Locate the cell with the specified text and output its (x, y) center coordinate. 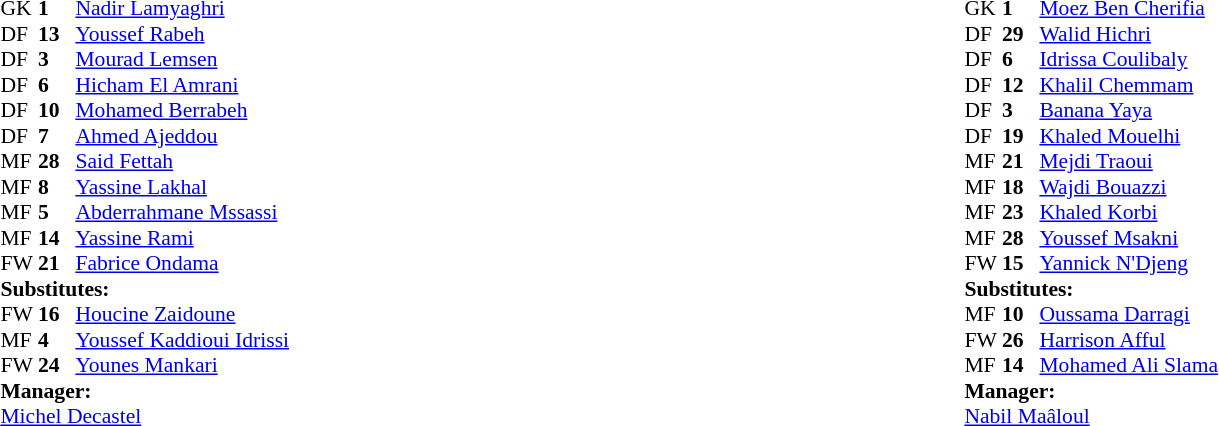
Ahmed Ajeddou (182, 136)
16 (57, 315)
Mohamed Ali Slama (1128, 365)
Youssef Kaddioui Idrissi (182, 340)
5 (57, 213)
Mourad Lemsen (182, 59)
Mejdi Traoui (1128, 161)
Idrissa Coulibaly (1128, 59)
4 (57, 340)
26 (1021, 340)
Wajdi Bouazzi (1128, 187)
Youssef Rabeh (182, 34)
Khalil Chemmam (1128, 85)
Said Fettah (182, 161)
7 (57, 136)
Younes Mankari (182, 365)
Abderrahmane Mssassi (182, 213)
Youssef Msakni (1128, 238)
15 (1021, 263)
29 (1021, 34)
Yassine Lakhal (182, 187)
Houcine Zaidoune (182, 315)
18 (1021, 187)
Banana Yaya (1128, 111)
24 (57, 365)
Yassine Rami (182, 238)
Harrison Afful (1128, 340)
13 (57, 34)
Yannick N'Djeng (1128, 263)
19 (1021, 136)
Hicham El Amrani (182, 85)
12 (1021, 85)
8 (57, 187)
Oussama Darragi (1128, 315)
Walid Hichri (1128, 34)
Khaled Korbi (1128, 213)
23 (1021, 213)
Khaled Mouelhi (1128, 136)
Mohamed Berrabeh (182, 111)
Fabrice Ondama (182, 263)
